Detect which cell encompasses the target text, then output its (X, Y) center coordinate. 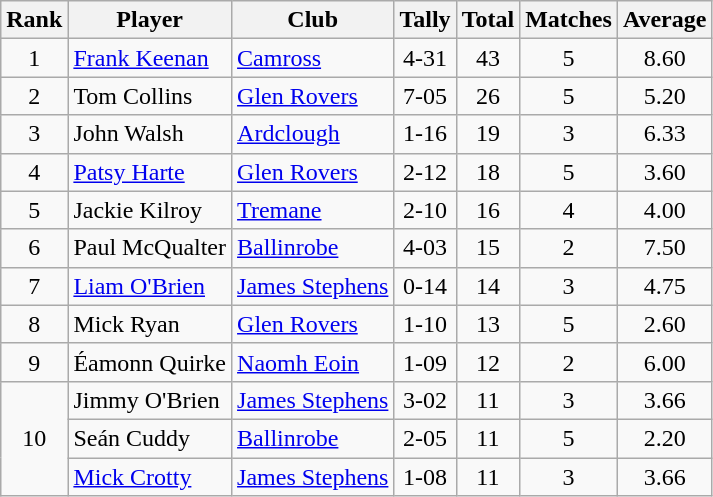
Naomh Eoin (313, 362)
2.20 (664, 438)
Frank Keenan (150, 58)
2.60 (664, 324)
7.50 (664, 248)
Player (150, 20)
6 (34, 248)
Tremane (313, 210)
10 (34, 438)
4-03 (425, 248)
Seán Cuddy (150, 438)
Liam O'Brien (150, 286)
5.20 (664, 96)
9 (34, 362)
1-09 (425, 362)
0-14 (425, 286)
15 (488, 248)
8 (34, 324)
26 (488, 96)
Paul McQualter (150, 248)
13 (488, 324)
Ardclough (313, 134)
3.60 (664, 172)
Average (664, 20)
16 (488, 210)
Rank (34, 20)
1-10 (425, 324)
Éamonn Quirke (150, 362)
4-31 (425, 58)
2-10 (425, 210)
Matches (569, 20)
3-02 (425, 400)
2-12 (425, 172)
Jackie Kilroy (150, 210)
4.75 (664, 286)
Patsy Harte (150, 172)
1-16 (425, 134)
2-05 (425, 438)
18 (488, 172)
6.00 (664, 362)
19 (488, 134)
Total (488, 20)
Mick Crotty (150, 477)
43 (488, 58)
Mick Ryan (150, 324)
8.60 (664, 58)
Club (313, 20)
1-08 (425, 477)
7-05 (425, 96)
1 (34, 58)
7 (34, 286)
Tally (425, 20)
6.33 (664, 134)
Camross (313, 58)
Tom Collins (150, 96)
Jimmy O'Brien (150, 400)
John Walsh (150, 134)
4.00 (664, 210)
12 (488, 362)
14 (488, 286)
